Search for the cell housing the specified text and yield its (X, Y) center coordinate. 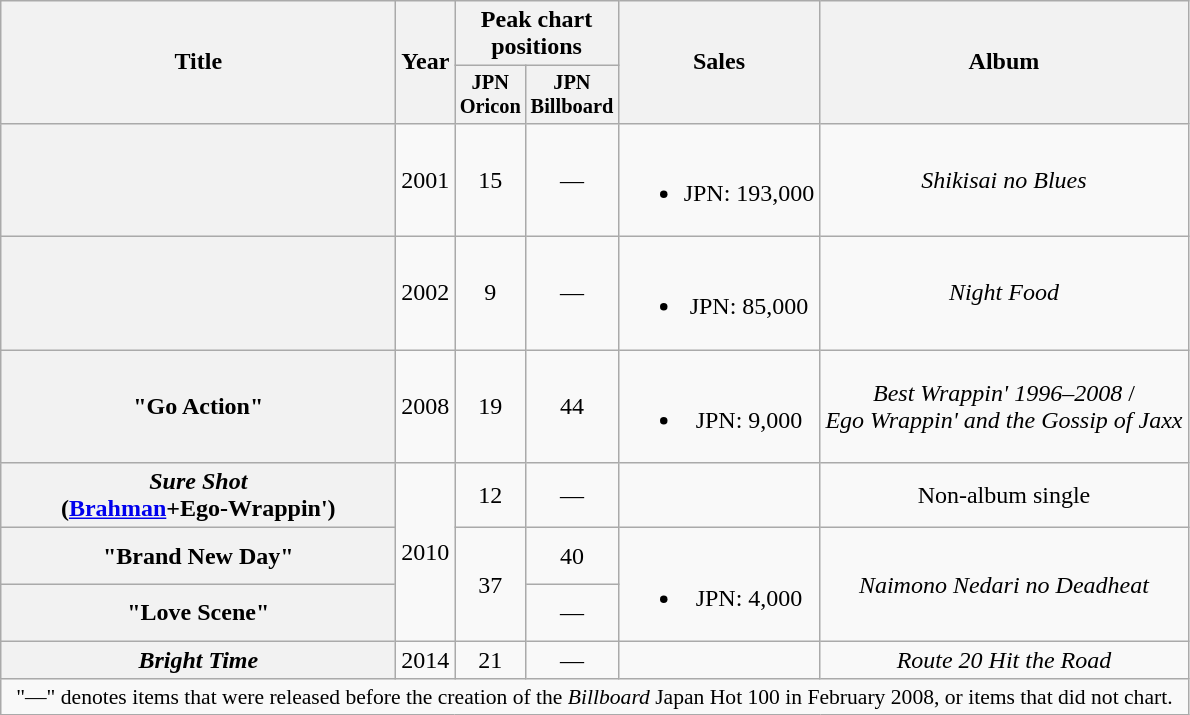
Night Food (1004, 294)
JPN: 193,000 (719, 180)
"Go Action" (198, 406)
2001 (426, 180)
9 (490, 294)
"Brand New Day" (198, 556)
44 (572, 406)
Album (1004, 62)
40 (572, 556)
Non-album single (1004, 496)
19 (490, 406)
"—" denotes items that were released before the creation of the Billboard Japan Hot 100 in February 2008, or items that did not chart. (594, 697)
Peak chart positions (536, 34)
JPN: 4,000 (719, 584)
Title (198, 62)
37 (490, 584)
Naimono Nedari no Deadheat (1004, 584)
Best Wrappin' 1996–2008 /Ego Wrappin' and the Gossip of Jaxx (1004, 406)
Shikisai no Blues (1004, 180)
Bright Time (198, 660)
2008 (426, 406)
Sales (719, 62)
12 (490, 496)
21 (490, 660)
JPNBillboard (572, 95)
2010 (426, 552)
2014 (426, 660)
Route 20 Hit the Road (1004, 660)
JPN: 85,000 (719, 294)
Year (426, 62)
"Love Scene" (198, 612)
2002 (426, 294)
Sure Shot(Brahman+Ego-Wrappin') (198, 496)
JPNOricon (490, 95)
15 (490, 180)
JPN: 9,000 (719, 406)
